Extract the [x, y] coordinate from the center of the cell holding the provided text.  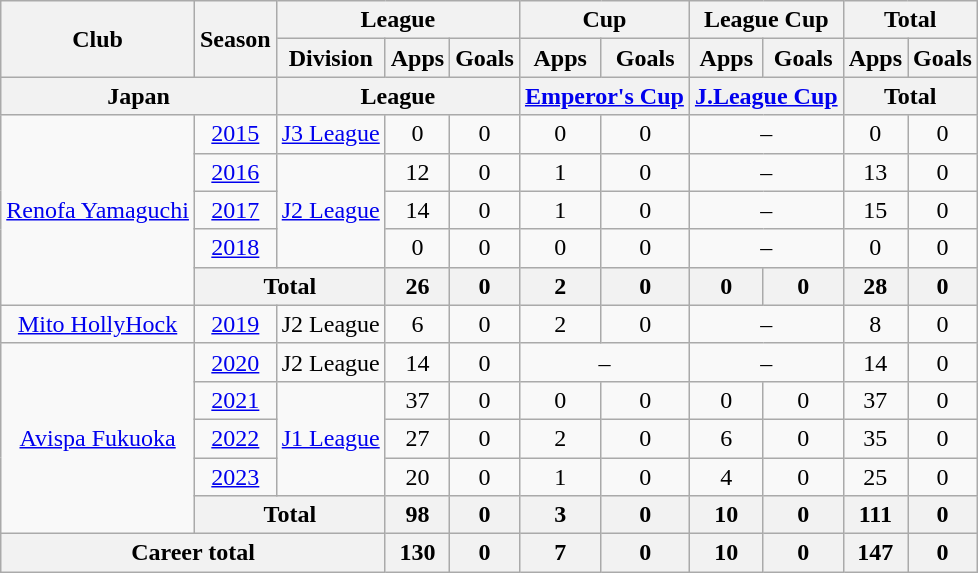
26 [417, 286]
35 [875, 438]
98 [417, 515]
2023 [235, 477]
147 [875, 553]
13 [875, 172]
25 [875, 477]
111 [875, 515]
League Cup [766, 20]
2022 [235, 438]
Japan [138, 96]
Club [98, 39]
Cup [604, 20]
27 [417, 438]
2019 [235, 324]
Renofa Yamaguchi [98, 210]
15 [875, 210]
Emperor's Cup [604, 96]
Career total [193, 553]
Division [330, 58]
28 [875, 286]
2015 [235, 134]
3 [560, 515]
Mito HollyHock [98, 324]
J3 League [330, 134]
130 [417, 553]
8 [875, 324]
4 [726, 477]
12 [417, 172]
J1 League [330, 438]
2020 [235, 362]
2021 [235, 400]
20 [417, 477]
2017 [235, 210]
7 [560, 553]
2018 [235, 248]
2016 [235, 172]
Season [235, 39]
Avispa Fukuoka [98, 438]
J.League Cup [766, 96]
